Extract the (x, y) coordinate from the center of the cell holding the provided text.  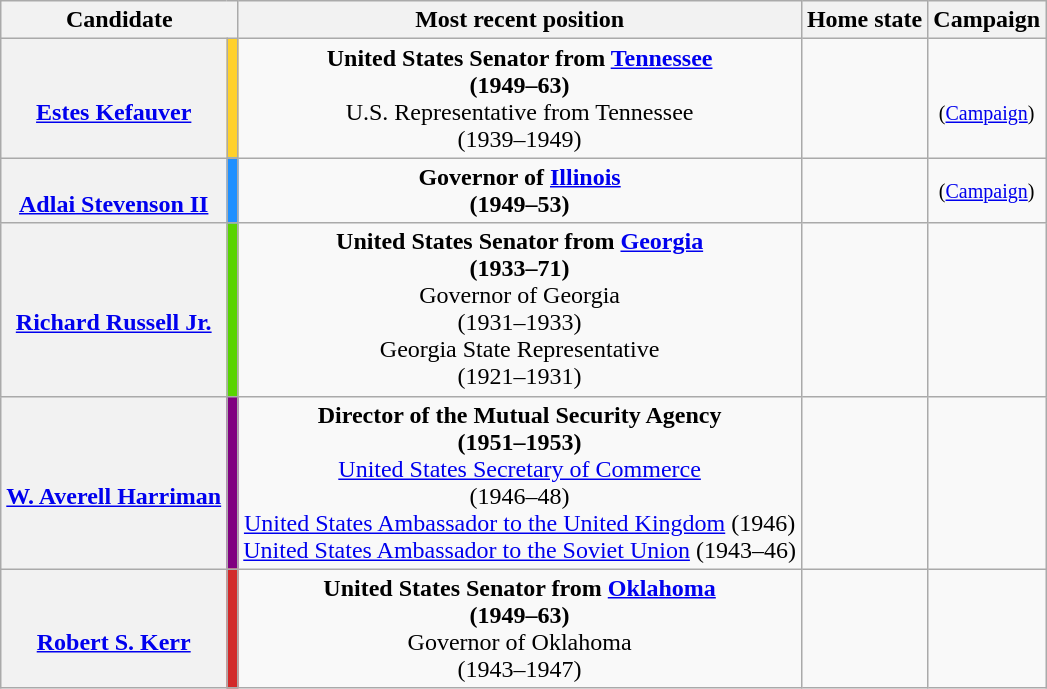
Campaign (987, 20)
Most recent position (520, 20)
Home state (864, 20)
Candidate (120, 20)
W. Averell Harriman (114, 482)
Estes Kefauver (114, 98)
United States Senator from Tennessee(1949–63)U.S. Representative from Tennessee(1939–1949) (520, 98)
Governor of Illinois(1949–53) (520, 190)
Robert S. Kerr (114, 628)
United States Senator from Georgia(1933–71)Governor of Georgia(1931–1933)Georgia State Representative(1921–1931) (520, 310)
United States Senator from Oklahoma(1949–63)Governor of Oklahoma(1943–1947) (520, 628)
Adlai Stevenson II (114, 190)
Richard Russell Jr. (114, 310)
